Identify which cell holds the provided text, then report its [X, Y] central coordinate. 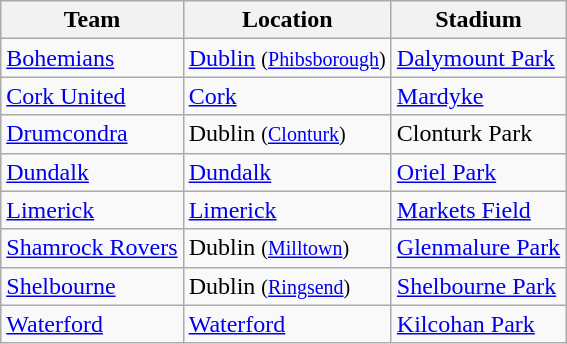
Shelbourne Park [478, 286]
Shelbourne [92, 286]
Clonturk Park [478, 134]
Dublin (Ringsend) [287, 286]
Oriel Park [478, 172]
Glenmalure Park [478, 248]
Dalymount Park [478, 58]
Drumcondra [92, 134]
Dublin (Clonturk) [287, 134]
Dublin (Milltown) [287, 248]
Dublin (Phibsborough) [287, 58]
Shamrock Rovers [92, 248]
Bohemians [92, 58]
Stadium [478, 20]
Markets Field [478, 210]
Cork [287, 96]
Mardyke [478, 96]
Team [92, 20]
Kilcohan Park [478, 324]
Cork United [92, 96]
Location [287, 20]
